Determine the (X, Y) coordinate at the center of the cell enclosing the given text.  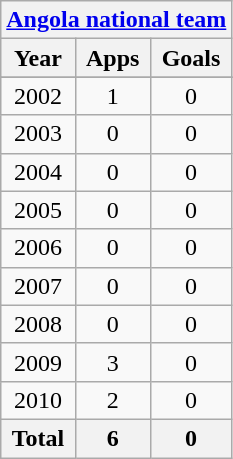
6 (112, 438)
3 (112, 362)
2009 (38, 362)
2008 (38, 324)
Goals (191, 58)
2010 (38, 400)
1 (112, 96)
Apps (112, 58)
2005 (38, 210)
Angola national team (116, 20)
2007 (38, 286)
Total (38, 438)
Year (38, 58)
2002 (38, 96)
2 (112, 400)
2004 (38, 172)
2003 (38, 134)
2006 (38, 248)
